Identify which cell holds the provided text, then report its (x, y) central coordinate. 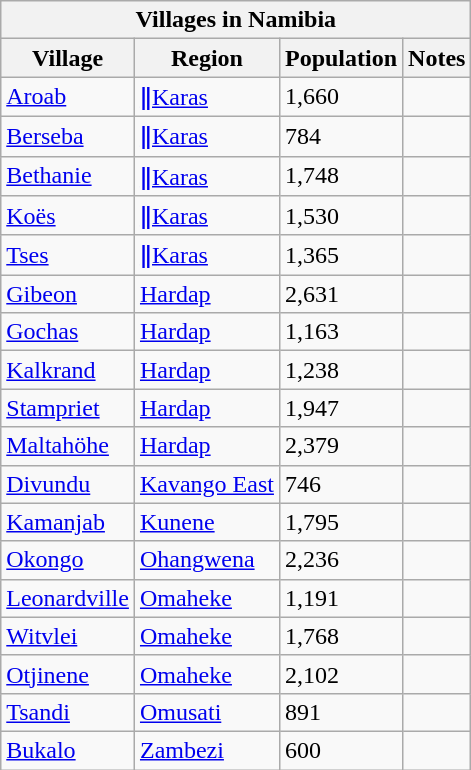
1,748 (340, 176)
Village (68, 58)
Zambezi (206, 750)
1,163 (340, 332)
1,660 (340, 97)
Bukalo (68, 750)
Okongo (68, 560)
746 (340, 484)
Koës (68, 216)
Tsandi (68, 712)
Berseba (68, 136)
Gochas (68, 332)
2,379 (340, 446)
Tses (68, 255)
Witvlei (68, 636)
Aroab (68, 97)
2,236 (340, 560)
1,238 (340, 370)
Kavango East (206, 484)
1,191 (340, 598)
Villages in Namibia (236, 20)
1,947 (340, 408)
1,795 (340, 522)
Kalkrand (68, 370)
2,102 (340, 674)
600 (340, 750)
1,530 (340, 216)
891 (340, 712)
Omusati (206, 712)
1,768 (340, 636)
784 (340, 136)
Leonardville (68, 598)
Ohangwena (206, 560)
Population (340, 58)
Bethanie (68, 176)
Notes (437, 58)
Kamanjab (68, 522)
Kunene (206, 522)
2,631 (340, 294)
Stampriet (68, 408)
Divundu (68, 484)
1,365 (340, 255)
Region (206, 58)
Otjinene (68, 674)
Gibeon (68, 294)
Maltahöhe (68, 446)
